Provide the (X, Y) coordinate of the cell's center where the given text is located.  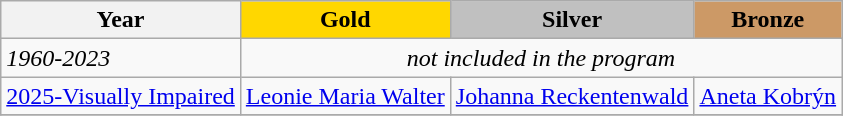
Johanna Reckentenwald (572, 96)
1960-2023 (121, 58)
Silver (572, 20)
Year (121, 20)
Gold (345, 20)
Bronze (768, 20)
2025-Visually Impaired (121, 96)
Leonie Maria Walter (345, 96)
Aneta Kobrýn (768, 96)
not included in the program (540, 58)
